Identify which cell holds the provided text, then report its [X, Y] central coordinate. 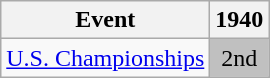
1940 [240, 20]
U.S. Championships [106, 58]
Event [106, 20]
2nd [240, 58]
